Detect which cell encompasses the target text, then output its [x, y] center coordinate. 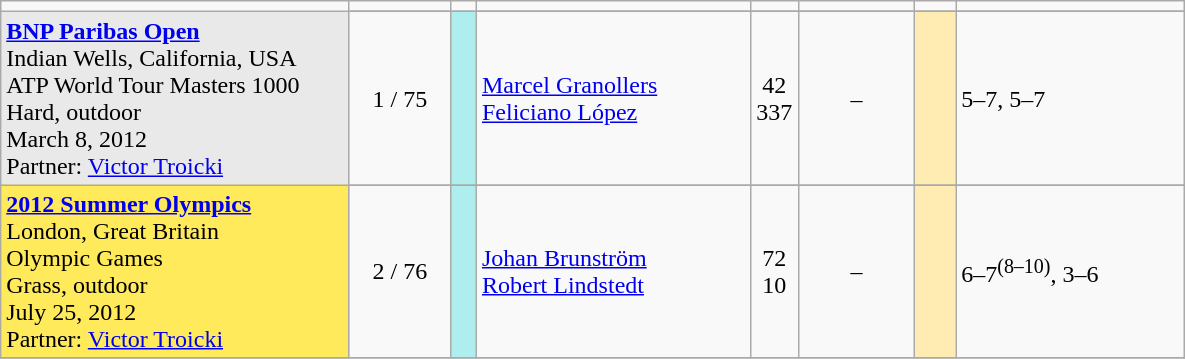
2012 Summer Olympics London, Great Britain Olympic Games Grass, outdoor July 25, 2012Partner: Victor Troicki [176, 272]
Marcel Granollers Feliciano López [613, 98]
6–7(8–10), 3–6 [1070, 272]
42 337 [774, 98]
2 / 76 [400, 272]
Johan Brunström Robert Lindstedt [613, 272]
72 10 [774, 272]
BNP Paribas Open Indian Wells, California, USAATP World Tour Masters 1000Hard, outdoorMarch 8, 2012Partner: Victor Troicki [176, 98]
1 / 75 [400, 98]
5–7, 5–7 [1070, 98]
